Identify which cell holds the provided text, then report its (X, Y) central coordinate. 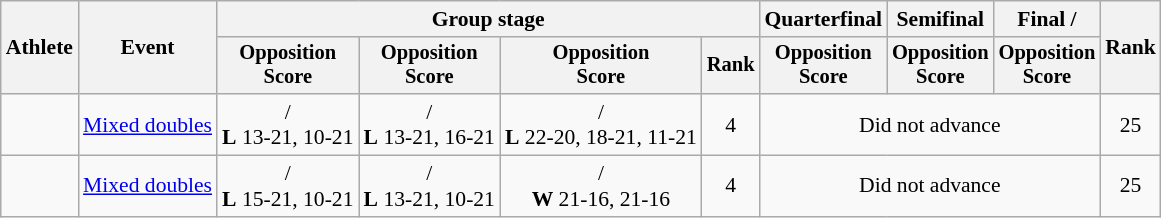
Semifinal (940, 19)
Final / (1048, 19)
Event (148, 48)
/ L 13-21, 16-21 (430, 124)
/ L 15-21, 10-21 (288, 186)
/ W 21-16, 21-16 (601, 186)
Quarterfinal (823, 19)
/ L 22-20, 18-21, 11-21 (601, 124)
Group stage (488, 19)
Athlete (40, 48)
